For the text-containing cell, return its midpoint in (x, y) coordinate format. 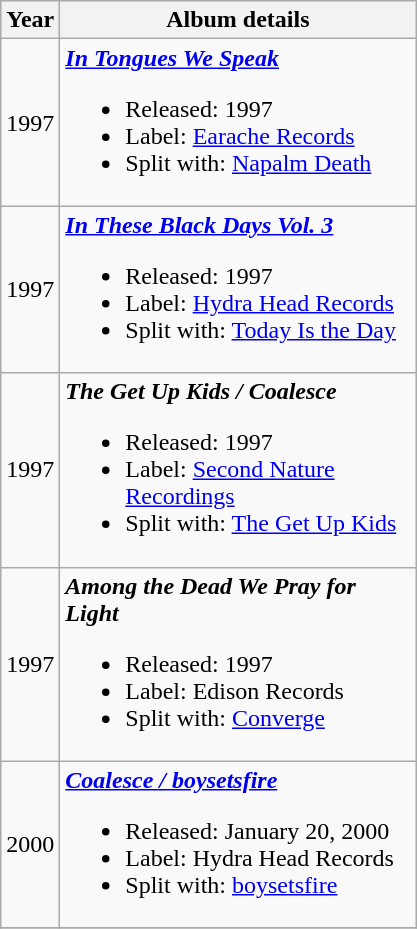
The Get Up Kids / CoalesceReleased: 1997Label: Second Nature RecordingsSplit with: The Get Up Kids (238, 470)
Year (30, 20)
In Tongues We SpeakReleased: 1997Label: Earache RecordsSplit with: Napalm Death (238, 122)
2000 (30, 844)
In These Black Days Vol. 3Released: 1997Label: Hydra Head RecordsSplit with: Today Is the Day (238, 290)
Coalesce / boysetsfireReleased: January 20, 2000Label: Hydra Head RecordsSplit with: boysetsfire (238, 844)
Among the Dead We Pray for LightReleased: 1997Label: Edison RecordsSplit with: Converge (238, 664)
Album details (238, 20)
